Extract the [x, y] coordinate from the center of the cell holding the provided text.  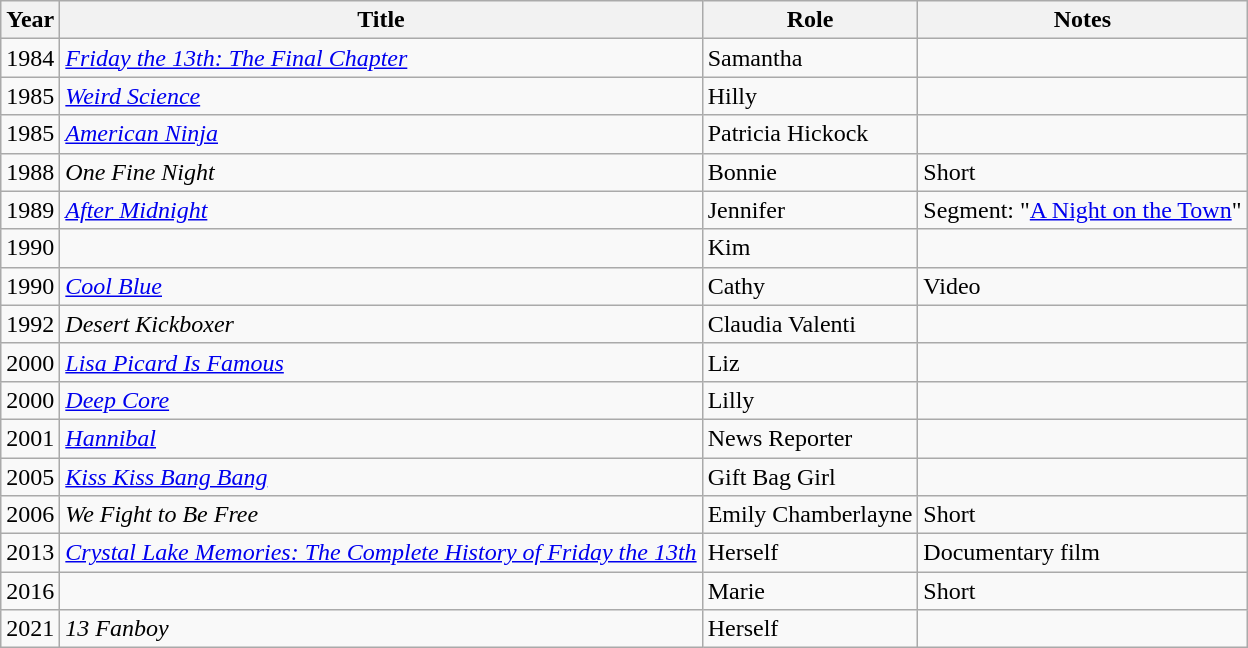
Desert Kickboxer [381, 324]
Hilly [810, 96]
Kim [810, 248]
Kiss Kiss Bang Bang [381, 477]
Friday the 13th: The Final Chapter [381, 58]
Bonnie [810, 172]
Crystal Lake Memories: The Complete History of Friday the 13th [381, 553]
Lisa Picard Is Famous [381, 362]
Cathy [810, 286]
Documentary film [1082, 553]
One Fine Night [381, 172]
Gift Bag Girl [810, 477]
Lilly [810, 400]
Marie [810, 591]
1984 [30, 58]
News Reporter [810, 438]
Title [381, 20]
1989 [30, 210]
Patricia Hickock [810, 134]
Jennifer [810, 210]
Notes [1082, 20]
After Midnight [381, 210]
Video [1082, 286]
2021 [30, 629]
Cool Blue [381, 286]
2001 [30, 438]
Samantha [810, 58]
American Ninja [381, 134]
2006 [30, 515]
Segment: "A Night on the Town" [1082, 210]
Year [30, 20]
We Fight to Be Free [381, 515]
2005 [30, 477]
Hannibal [381, 438]
Claudia Valenti [810, 324]
2016 [30, 591]
Deep Core [381, 400]
2013 [30, 553]
1988 [30, 172]
Role [810, 20]
13 Fanboy [381, 629]
1992 [30, 324]
Emily Chamberlayne [810, 515]
Weird Science [381, 96]
Liz [810, 362]
